Find where the given text appears and provide that cell's center as (X, Y) coordinate. 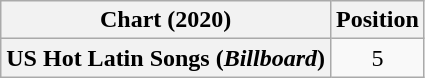
5 (378, 58)
Chart (2020) (166, 20)
Position (378, 20)
US Hot Latin Songs (Billboard) (166, 58)
